From the cell containing the given text, extract its center point as (x, y) coordinate. 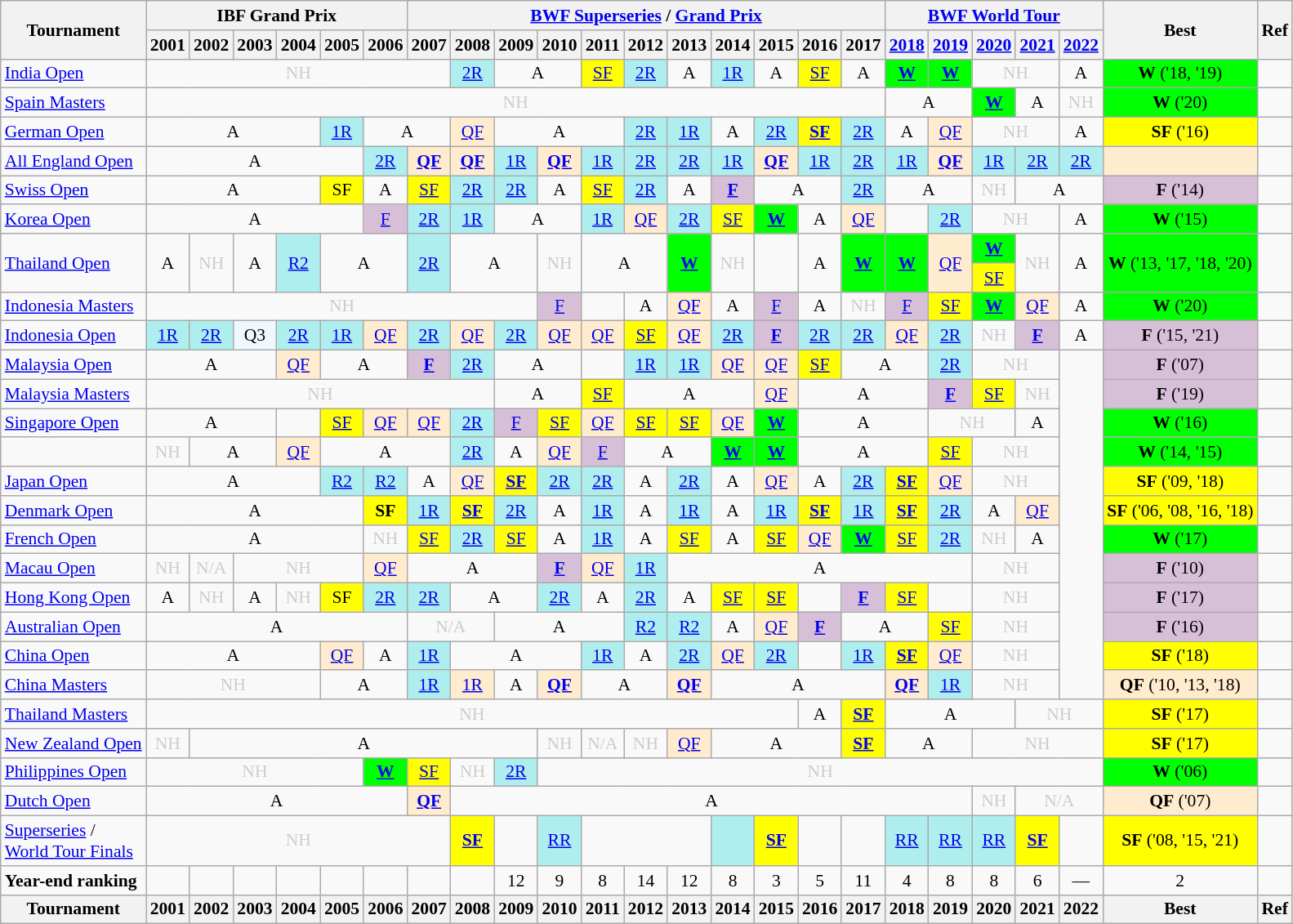
W ('14, '15) (1179, 453)
F ('15, '21) (1179, 336)
Swiss Open (74, 190)
Denmark Open (74, 511)
China Open (74, 656)
2 (1179, 881)
China Masters (74, 685)
W ('18, '19) (1179, 74)
5 (820, 881)
W ('16) (1179, 423)
Malaysia Open (74, 365)
14 (645, 881)
Korea Open (74, 220)
Year-end ranking (74, 881)
New Zealand Open (74, 743)
F ('10) (1179, 569)
3 (776, 881)
Hong Kong Open (74, 598)
Indonesia Open (74, 336)
SF ('16) (1179, 132)
SF ('06, '08, '16, '18) (1179, 511)
BWF World Tour (994, 16)
F ('17) (1179, 598)
4 (907, 881)
Thailand Open (74, 263)
BWF Superseries / Grand Prix (645, 16)
All England Open (74, 161)
F ('14) (1179, 190)
Indonesia Masters (74, 306)
W ('13, '17, '18, '20) (1179, 263)
SF ('09, '18) (1179, 481)
Japan Open (74, 481)
W ('06) (1179, 772)
French Open (74, 539)
Dutch Open (74, 801)
Singapore Open (74, 423)
9 (559, 881)
Superseries / World Tour Finals (74, 841)
Thailand Masters (74, 714)
F ('19) (1179, 394)
India Open (74, 74)
— (1081, 881)
W ('15) (1179, 220)
Philippines Open (74, 772)
Macau Open (74, 569)
W ('17) (1179, 539)
Australian Open (74, 627)
Spain Masters (74, 103)
6 (1037, 881)
German Open (74, 132)
F ('07) (1179, 365)
QF ('07) (1179, 801)
QF ('10, '13, '18) (1179, 685)
11 (863, 881)
SF ('08, '15, '21) (1179, 841)
IBF Grand Prix (277, 16)
SF ('18) (1179, 656)
F ('16) (1179, 627)
Malaysia Masters (74, 394)
Q3 (255, 336)
